Determine the (x, y) coordinate at the center of the cell enclosing the given text.  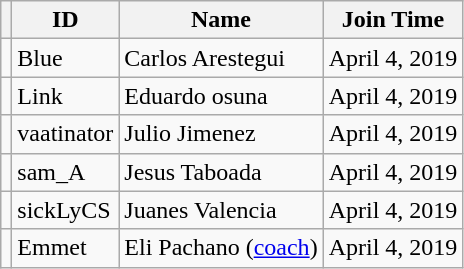
Eduardo osuna (221, 96)
sickLyCS (66, 210)
ID (66, 20)
Link (66, 96)
sam_A (66, 172)
Blue (66, 58)
Eli Pachano (coach) (221, 248)
Carlos Arestegui (221, 58)
vaatinator (66, 134)
Join Time (393, 20)
Emmet (66, 248)
Jesus Taboada (221, 172)
Name (221, 20)
Juanes Valencia (221, 210)
Julio Jimenez (221, 134)
